Return (x, y) of the center of cell containing provided text 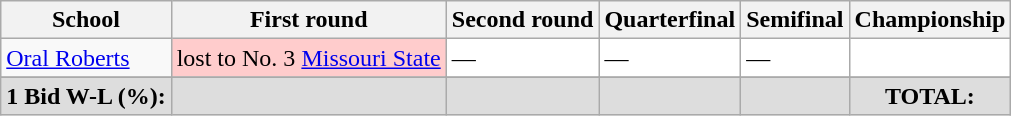
First round (308, 20)
Quarterfinal (670, 20)
Championship (930, 20)
1 Bid W-L (%): (86, 96)
Semifinal (795, 20)
School (86, 20)
TOTAL: (930, 96)
Oral Roberts (86, 58)
lost to No. 3 Missouri State (308, 58)
Second round (522, 20)
